Capture the cell that displays the provided text and extract its (x, y) central coordinate. 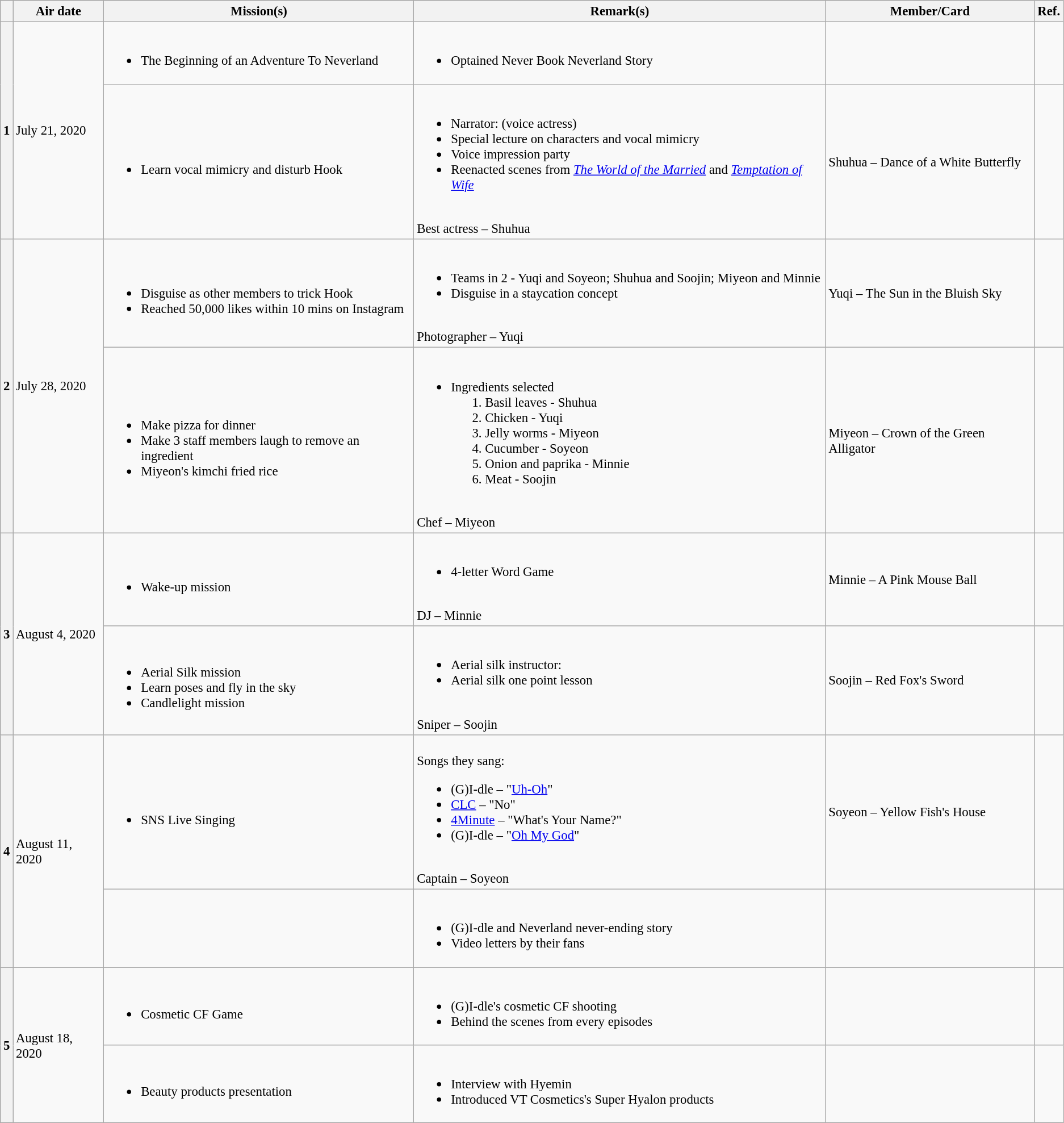
4 (7, 851)
(G)I-dle's cosmetic CF shootingBehind the scenes from every episodes (620, 1007)
3 (7, 634)
Yuqi – The Sun in the Bluish Sky (930, 293)
Ref. (1049, 11)
Learn vocal mimicry and disturb Hook (259, 162)
Soyeon – Yellow Fish's House (930, 812)
Miyeon – Crown of the Green Alligator (930, 440)
Aerial silk instructor: Aerial silk one point lesson Sniper – Soojin (620, 681)
(G)I-dle and Neverland never-ending storyVideo letters by their fans (620, 928)
Minnie – A Pink Mouse Ball (930, 579)
Make pizza for dinnerMake 3 staff members laugh to remove an ingredientMiyeon's kimchi fried rice (259, 440)
July 21, 2020 (58, 131)
Wake-up mission (259, 579)
Soojin – Red Fox's Sword (930, 681)
Interview with HyeminIntroduced VT Cosmetics's Super Hyalon products (620, 1084)
2 (7, 386)
Aerial Silk missionLearn poses and fly in the skyCandlelight mission (259, 681)
Cosmetic CF Game (259, 1007)
July 28, 2020 (58, 386)
SNS Live Singing (259, 812)
4-letter Word Game DJ – Minnie (620, 579)
5 (7, 1045)
Ingredients selectedBasil leaves - ShuhuaChicken - YuqiJelly worms - MiyeonCucumber - SoyeonOnion and paprika - MinnieMeat - Soojin Chef – Miyeon (620, 440)
Remark(s) (620, 11)
Optained Never Book Neverland Story (620, 53)
Disguise as other members to trick HookReached 50,000 likes within 10 mins on Instagram (259, 293)
The Beginning of an Adventure To Neverland (259, 53)
Shuhua – Dance of a White Butterfly (930, 162)
Air date (58, 11)
August 4, 2020 (58, 634)
1 (7, 131)
Mission(s) (259, 11)
August 18, 2020 (58, 1045)
Member/Card (930, 11)
August 11, 2020 (58, 851)
Teams in 2 - Yuqi and Soyeon; Shuhua and Soojin; Miyeon and MinnieDisguise in a staycation concept Photographer – Yuqi (620, 293)
Songs they sang:(G)I-dle – "Uh-Oh"CLC – "No"4Minute – "What's Your Name?"(G)I-dle – "Oh My God" Captain – Soyeon (620, 812)
Beauty products presentation (259, 1084)
